Locate the cell with the specified text and output its [x, y] center coordinate. 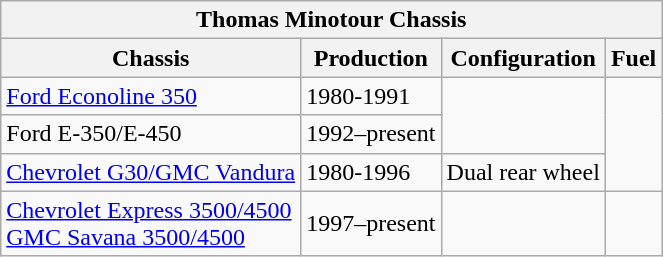
Thomas Minotour Chassis [332, 20]
1997–present [371, 224]
1992–present [371, 134]
Configuration [523, 58]
1980-1996 [371, 172]
Chevrolet G30/GMC Vandura [151, 172]
Production [371, 58]
Ford Econoline 350 [151, 96]
Ford E-350/E-450 [151, 134]
Chassis [151, 58]
Fuel [633, 58]
1980-1991 [371, 96]
Chevrolet Express 3500/4500GMC Savana 3500/4500 [151, 224]
Dual rear wheel [523, 172]
